Output the [x, y] coordinate of the center of the cell containing the given text.  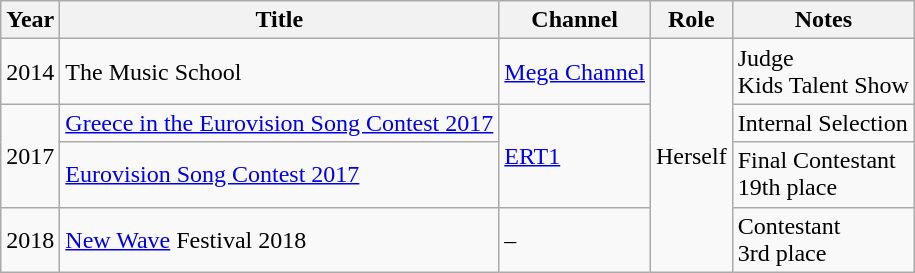
Role [692, 20]
Notes [823, 20]
Contestant3rd place [823, 240]
The Music School [280, 72]
Greece in the Eurovision Song Contest 2017 [280, 123]
Internal Selection [823, 123]
New Wave Festival 2018 [280, 240]
Herself [692, 156]
– [575, 240]
Eurovision Song Contest 2017 [280, 174]
2017 [30, 156]
Mega Channel [575, 72]
ERT1 [575, 156]
JudgeKids Talent Show [823, 72]
Title [280, 20]
Channel [575, 20]
2014 [30, 72]
Final Contestant19th place [823, 174]
2018 [30, 240]
Year [30, 20]
